Determine the [x, y] coordinate at the center of the cell enclosing the given text.  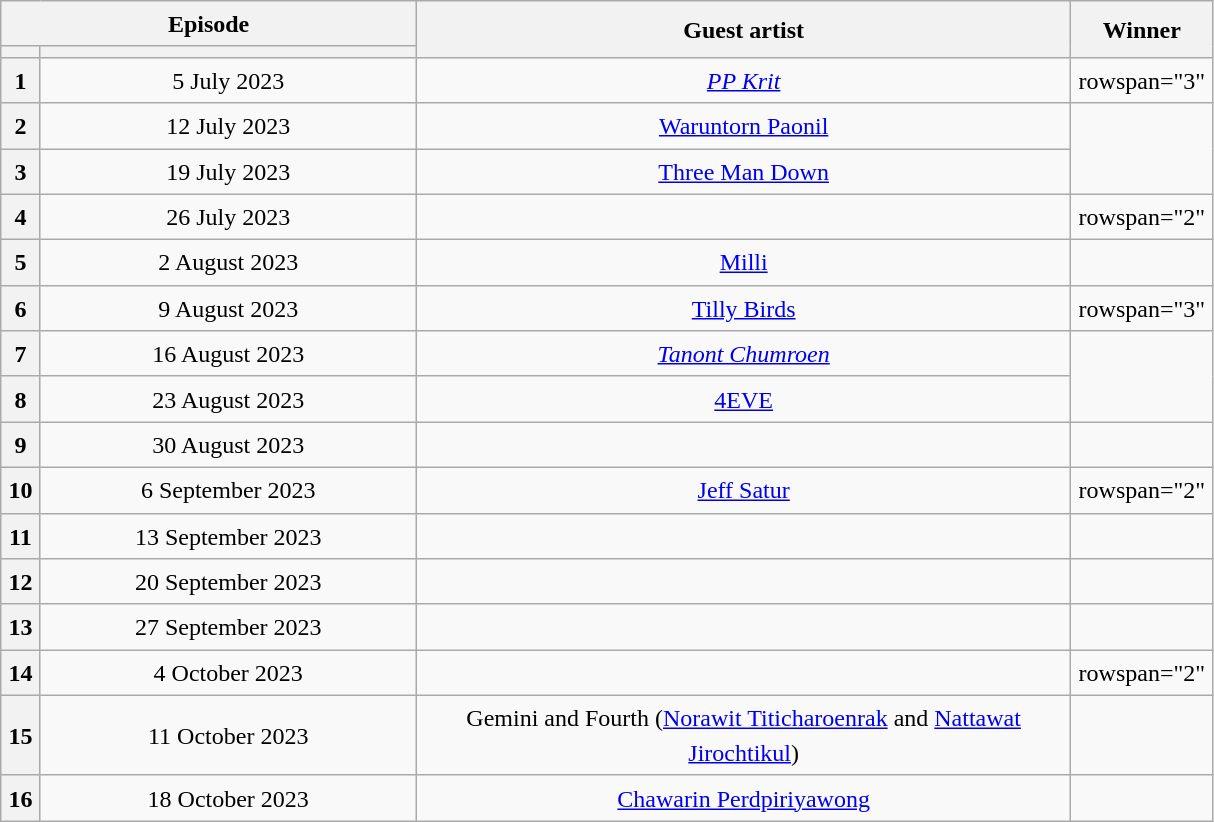
Jeff Satur [744, 490]
13 [20, 627]
Three Man Down [744, 171]
5 [20, 263]
4 October 2023 [228, 673]
18 October 2023 [228, 798]
Tanont Chumroen [744, 354]
Waruntorn Paonil [744, 126]
Milli [744, 263]
11 October 2023 [228, 735]
16 August 2023 [228, 354]
Winner [1142, 30]
12 [20, 582]
Guest artist [744, 30]
4 [20, 217]
30 August 2023 [228, 445]
9 [20, 445]
8 [20, 399]
Tilly Birds [744, 308]
3 [20, 171]
6 September 2023 [228, 490]
27 September 2023 [228, 627]
11 [20, 536]
16 [20, 798]
12 July 2023 [228, 126]
2 August 2023 [228, 263]
9 August 2023 [228, 308]
Episode [209, 24]
20 September 2023 [228, 582]
PP Krit [744, 80]
1 [20, 80]
19 July 2023 [228, 171]
14 [20, 673]
6 [20, 308]
2 [20, 126]
13 September 2023 [228, 536]
10 [20, 490]
Chawarin Perdpiriyawong [744, 798]
15 [20, 735]
Gemini and Fourth (Norawit Titicharoenrak and Nattawat Jirochtikul) [744, 735]
5 July 2023 [228, 80]
4EVE [744, 399]
7 [20, 354]
23 August 2023 [228, 399]
26 July 2023 [228, 217]
